For the text-containing cell, return its midpoint in [X, Y] coordinate format. 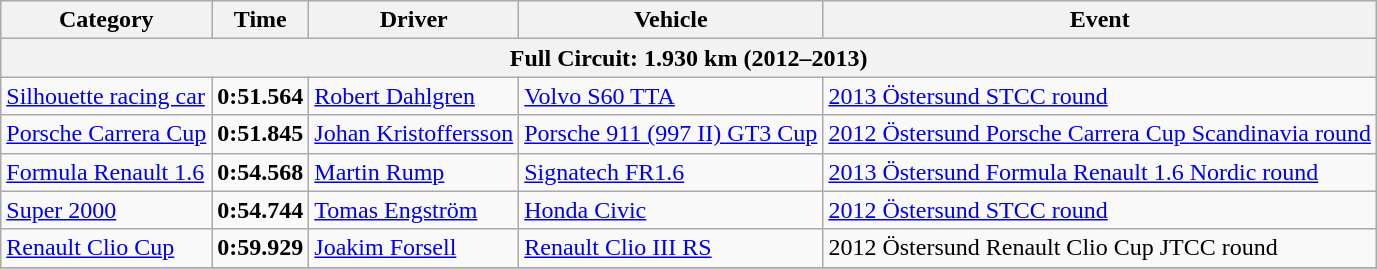
Honda Civic [671, 210]
Signatech FR1.6 [671, 172]
0:54.568 [260, 172]
Volvo S60 TTA [671, 96]
Category [106, 20]
Formula Renault 1.6 [106, 172]
Martin Rump [414, 172]
2013 Östersund STCC round [1100, 96]
2013 Östersund Formula Renault 1.6 Nordic round [1100, 172]
Super 2000 [106, 210]
Driver [414, 20]
Porsche 911 (997 II) GT3 Cup [671, 134]
Porsche Carrera Cup [106, 134]
2012 Östersund Renault Clio Cup JTCC round [1100, 248]
Silhouette racing car [106, 96]
Joakim Forsell [414, 248]
Tomas Engström [414, 210]
0:51.845 [260, 134]
0:51.564 [260, 96]
Johan Kristoffersson [414, 134]
Robert Dahlgren [414, 96]
Event [1100, 20]
2012 Östersund Porsche Carrera Cup Scandinavia round [1100, 134]
Time [260, 20]
Vehicle [671, 20]
0:54.744 [260, 210]
Full Circuit: 1.930 km (2012–2013) [689, 58]
2012 Östersund STCC round [1100, 210]
Renault Clio III RS [671, 248]
Renault Clio Cup [106, 248]
0:59.929 [260, 248]
